Scan for the cell matching the given text and deliver its (X, Y) coordinate at center. 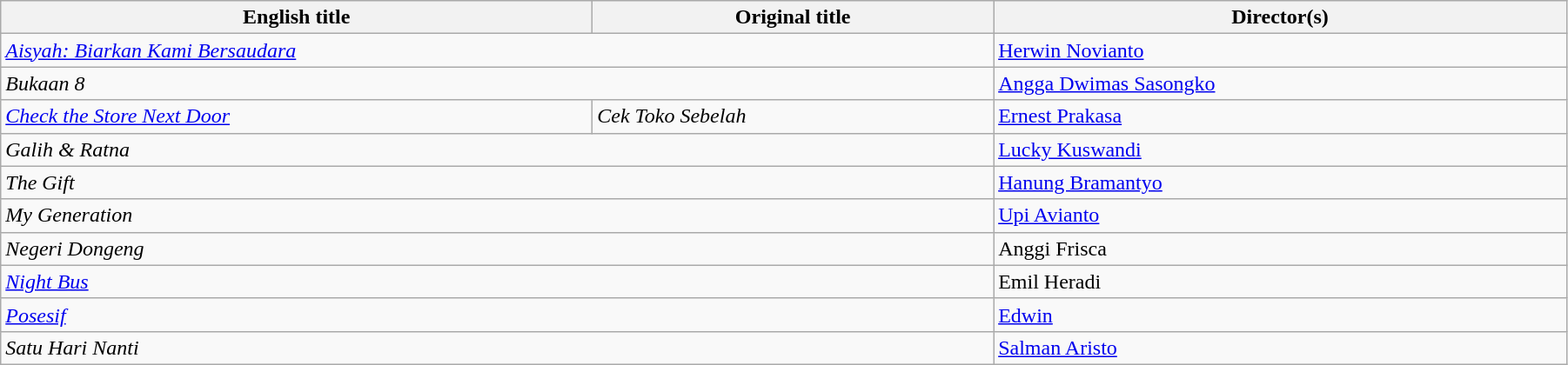
Herwin Novianto (1281, 50)
Original title (794, 17)
Posesif (498, 315)
Anggi Frisca (1281, 249)
Angga Dwimas Sasongko (1281, 83)
Night Bus (498, 282)
Satu Hari Nanti (498, 348)
Salman Aristo (1281, 348)
Lucky Kuswandi (1281, 149)
Galih & Ratna (498, 149)
Ernest Prakasa (1281, 116)
Bukaan 8 (498, 83)
Director(s) (1281, 17)
Aisyah: Biarkan Kami Bersaudara (498, 50)
Emil Heradi (1281, 282)
Hanung Bramantyo (1281, 182)
Negeri Dongeng (498, 249)
Upi Avianto (1281, 216)
Cek Toko Sebelah (794, 116)
Edwin (1281, 315)
The Gift (498, 182)
English title (297, 17)
My Generation (498, 216)
Check the Store Next Door (297, 116)
